Return (x, y) of the center of cell containing provided text 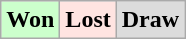
Draw (150, 20)
Won (30, 20)
Lost (88, 20)
